Return the (x, y) coordinate for the center point of the cell that contains the specified text.  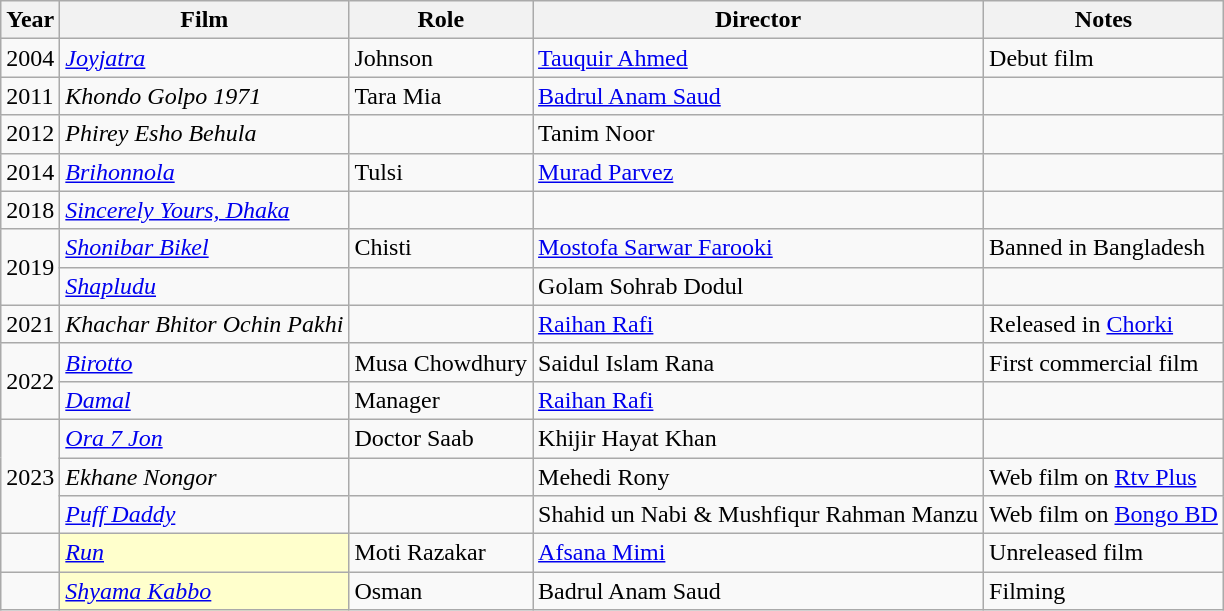
Phirey Esho Behula (204, 134)
2018 (30, 210)
Sincerely Yours, Dhaka (204, 210)
Tanim Noor (758, 134)
Brihonnola (204, 172)
Shahid un Nabi & Mushfiqur Rahman Manzu (758, 515)
Manager (441, 400)
Birotto (204, 362)
Shapludu (204, 286)
Musa Chowdhury (441, 362)
Doctor Saab (441, 438)
Murad Parvez (758, 172)
Shonibar Bikel (204, 248)
Tara Mia (441, 96)
Ekhane Nongor (204, 477)
Web film on Rtv Plus (1104, 477)
Shyama Kabbo (204, 591)
Afsana Mimi (758, 553)
2012 (30, 134)
Year (30, 20)
2011 (30, 96)
Khachar Bhitor Ochin Pakhi (204, 324)
Role (441, 20)
Saidul Islam Rana (758, 362)
Moti Razakar (441, 553)
Film (204, 20)
Johnson (441, 58)
2023 (30, 476)
Joyjatra (204, 58)
Khijir Hayat Khan (758, 438)
Chisti (441, 248)
2014 (30, 172)
Debut film (1104, 58)
Mostofa Sarwar Farooki (758, 248)
Director (758, 20)
Tulsi (441, 172)
Notes (1104, 20)
Filming (1104, 591)
Puff Daddy (204, 515)
Mehedi Rony (758, 477)
Khondo Golpo 1971 (204, 96)
2004 (30, 58)
Released in Chorki (1104, 324)
Ora 7 Jon (204, 438)
Web film on Bongo BD (1104, 515)
2019 (30, 267)
Run (204, 553)
Damal (204, 400)
Tauquir Ahmed (758, 58)
2022 (30, 381)
2021 (30, 324)
Osman (441, 591)
Unreleased film (1104, 553)
Banned in Bangladesh (1104, 248)
Golam Sohrab Dodul (758, 286)
First commercial film (1104, 362)
